Output the (x, y) coordinate of the center of the cell containing the given text.  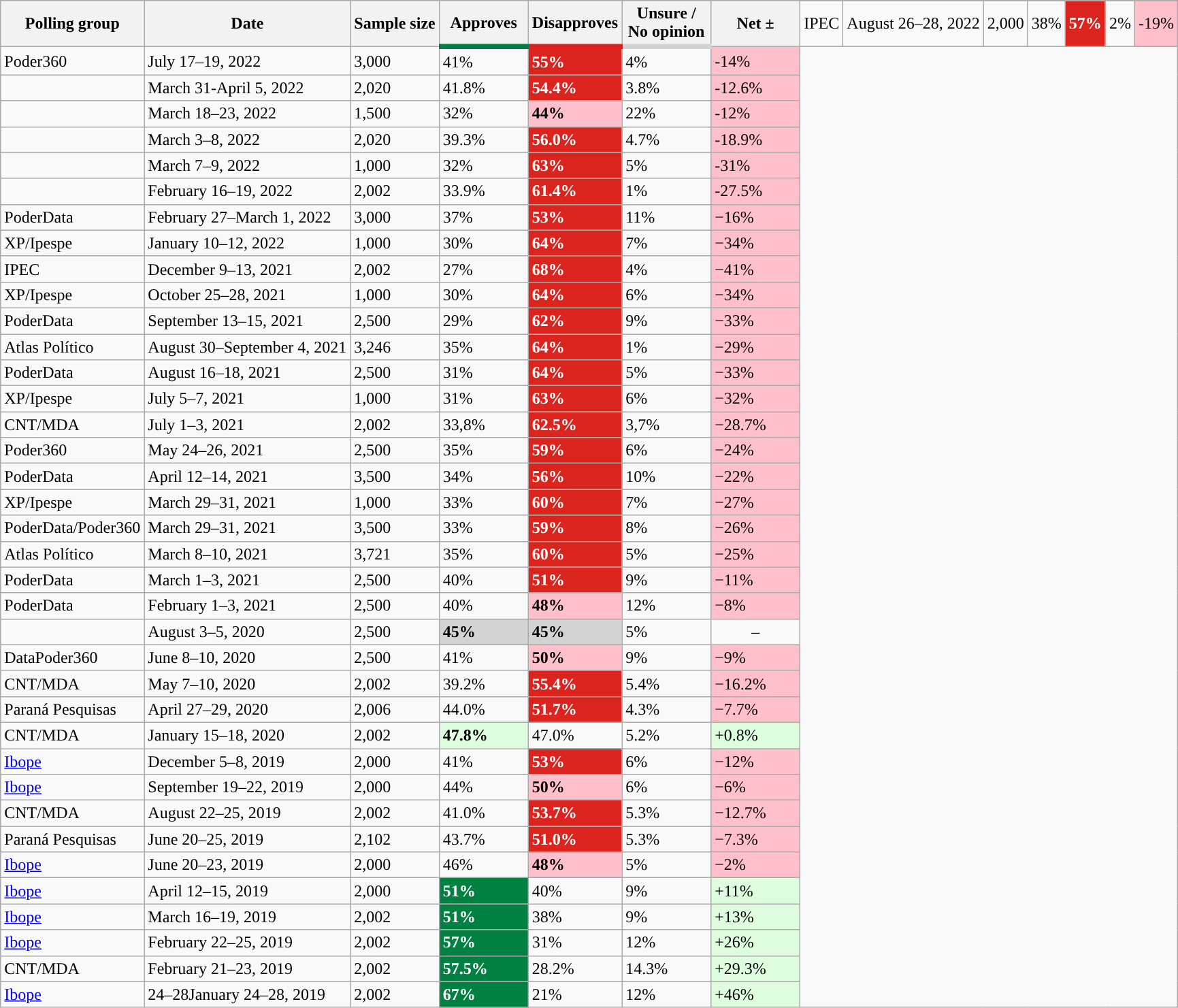
44.0% (483, 709)
September 13–15, 2021 (248, 321)
47.0% (574, 735)
-14% (755, 61)
Net ± (755, 24)
-18.9% (755, 140)
June 8–10, 2020 (248, 657)
March 7–9, 2022 (248, 165)
March 3–8, 2022 (248, 140)
March 16–19, 2019 (248, 917)
August 26–28, 2022 (913, 24)
-27.5% (755, 191)
−28.7% (755, 425)
March 31-April 5, 2022 (248, 88)
8% (667, 528)
−26% (755, 528)
−16% (755, 217)
March 18–23, 2022 (248, 114)
51.0% (574, 839)
3.8% (667, 88)
+13% (755, 917)
−12% (755, 762)
March 1–3, 2021 (248, 580)
3,246 (395, 346)
−6% (755, 787)
December 9–13, 2021 (248, 269)
DataPoder360 (72, 657)
Approves (483, 24)
54.4% (574, 88)
68% (574, 269)
+29.3% (755, 969)
February 21–23, 2019 (248, 969)
January 10–12, 2022 (248, 243)
5.2% (667, 735)
4.7% (667, 140)
21% (574, 994)
– (755, 632)
56% (574, 476)
Disapproves (574, 24)
April 12–15, 2019 (248, 891)
August 30–September 4, 2021 (248, 346)
October 25–28, 2021 (248, 295)
53.7% (574, 813)
−22% (755, 476)
May 7–10, 2020 (248, 683)
2,006 (395, 709)
PoderData/Poder360 (72, 528)
February 16–19, 2022 (248, 191)
June 20–23, 2019 (248, 865)
61.4% (574, 191)
−7.3% (755, 839)
67% (483, 994)
3,721 (395, 554)
28.2% (574, 969)
−25% (755, 554)
Date (248, 24)
33,8% (483, 425)
33.9% (483, 191)
43.7% (483, 839)
62.5% (574, 425)
39.2% (483, 683)
August 22–25, 2019 (248, 813)
-12% (755, 114)
−8% (755, 606)
February 1–3, 2021 (248, 606)
−2% (755, 865)
-19% (1156, 24)
41.8% (483, 88)
−32% (755, 399)
August 16–18, 2021 (248, 373)
29% (483, 321)
Sample size (395, 24)
May 24–26, 2021 (248, 451)
−9% (755, 657)
1,500 (395, 114)
10% (667, 476)
56.0% (574, 140)
August 3–5, 2020 (248, 632)
27% (483, 269)
−7.7% (755, 709)
−16.2% (755, 683)
June 20–25, 2019 (248, 839)
+11% (755, 891)
July 1–3, 2021 (248, 425)
−41% (755, 269)
37% (483, 217)
14.3% (667, 969)
-12.6% (755, 88)
April 12–14, 2021 (248, 476)
January 15–18, 2020 (248, 735)
47.8% (483, 735)
July 5–7, 2021 (248, 399)
March 8–10, 2021 (248, 554)
39.3% (483, 140)
34% (483, 476)
2% (1120, 24)
2,102 (395, 839)
+26% (755, 943)
April 27–29, 2020 (248, 709)
51.7% (574, 709)
-31% (755, 165)
−27% (755, 502)
55.4% (574, 683)
5.4% (667, 683)
62% (574, 321)
+0.8% (755, 735)
Polling group (72, 24)
−24% (755, 451)
Unsure / No opinion (667, 24)
July 17–19, 2022 (248, 61)
22% (667, 114)
February 27–March 1, 2022 (248, 217)
24–28January 24–28, 2019 (248, 994)
December 5–8, 2019 (248, 762)
55% (574, 61)
−11% (755, 580)
February 22–25, 2019 (248, 943)
41.0% (483, 813)
September 19–22, 2019 (248, 787)
46% (483, 865)
11% (667, 217)
4.3% (667, 709)
+46% (755, 994)
−12.7% (755, 813)
3,7% (667, 425)
−29% (755, 346)
57.5% (483, 969)
